Locate the cell with the specified text and output its [X, Y] center coordinate. 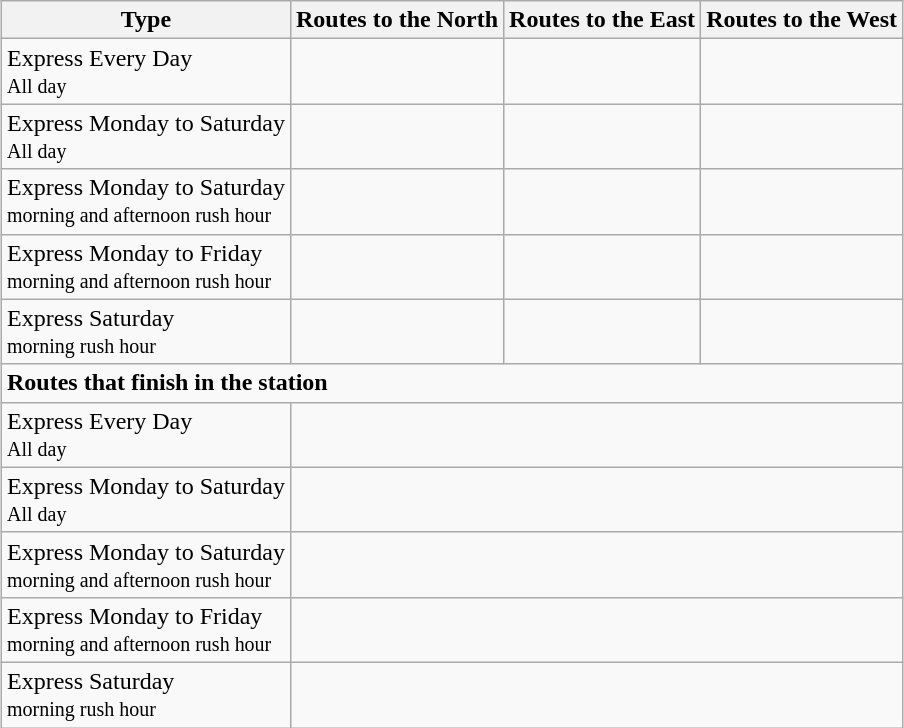
Routes to the North [396, 20]
Routes to the East [602, 20]
Routes that finish in the station [452, 383]
Routes to the West [802, 20]
Type [146, 20]
